Scan for the cell matching the given text and deliver its [X, Y] coordinate at center. 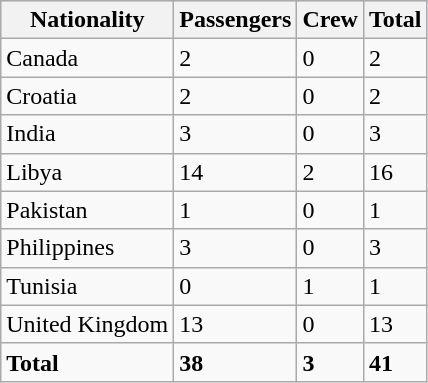
14 [236, 172]
Canada [88, 58]
Nationality [88, 20]
41 [395, 362]
Croatia [88, 96]
Pakistan [88, 210]
Tunisia [88, 286]
Libya [88, 172]
38 [236, 362]
United Kingdom [88, 324]
Crew [330, 20]
India [88, 134]
16 [395, 172]
Passengers [236, 20]
Philippines [88, 248]
